Output the [x, y] coordinate of the center of the cell containing the given text.  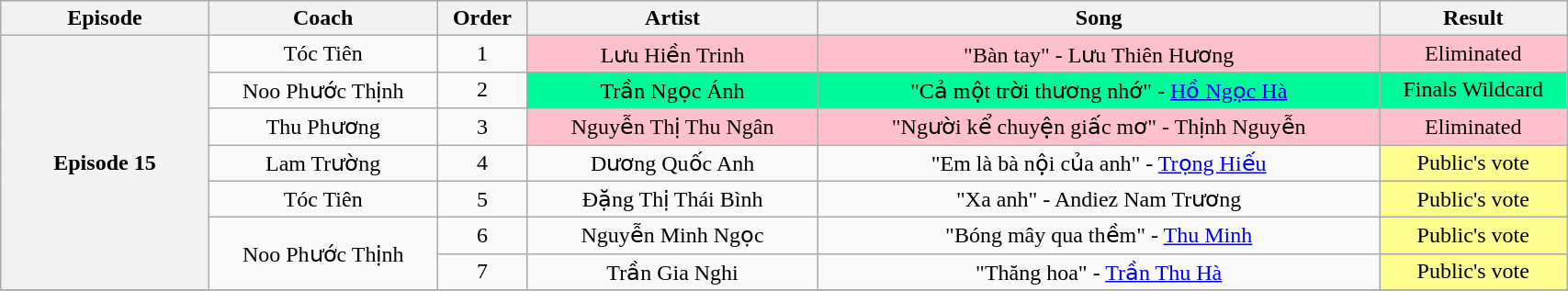
Trần Gia Nghi [672, 272]
Lam Trường [323, 163]
5 [481, 199]
7 [481, 272]
"Em là bà nội của anh" - Trọng Hiếu [1099, 163]
1 [481, 54]
Result [1473, 18]
Nguyễn Thị Thu Ngân [672, 127]
Dương Quốc Anh [672, 163]
6 [481, 236]
4 [481, 163]
Finals Wildcard [1473, 90]
Coach [323, 18]
Song [1099, 18]
Order [481, 18]
"Bàn tay" - Lưu Thiên Hương [1099, 54]
Episode [105, 18]
"Cả một trời thương nhớ" - Hồ Ngọc Hà [1099, 90]
Đặng Thị Thái Bình [672, 199]
"Bóng mây qua thềm" - Thu Minh [1099, 236]
Artist [672, 18]
"Thăng hoa" - Trần Thu Hà [1099, 272]
Nguyễn Minh Ngọc [672, 236]
"Người kể chuyện giấc mơ" - Thịnh Nguyễn [1099, 127]
3 [481, 127]
Trần Ngọc Ánh [672, 90]
"Xa anh" - Andiez Nam Trương [1099, 199]
Lưu Hiền Trinh [672, 54]
Thu Phương [323, 127]
2 [481, 90]
Episode 15 [105, 163]
